Output the (x, y) coordinate of the center of the cell containing the given text.  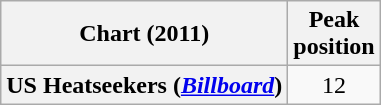
12 (334, 85)
Chart (2011) (144, 34)
US Heatseekers (Billboard) (144, 85)
Peak position (334, 34)
